For the text-containing cell, return its midpoint in (x, y) coordinate format. 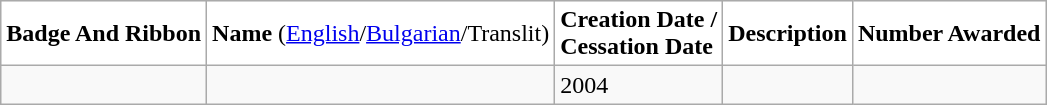
Badge And Ribbon (104, 34)
Number Awarded (949, 34)
Creation Date /Cessation Date (639, 34)
Description (788, 34)
Name (English/Bulgarian/Translit) (381, 34)
2004 (639, 85)
